Extract the (x, y) coordinate from the center of the cell holding the provided text.  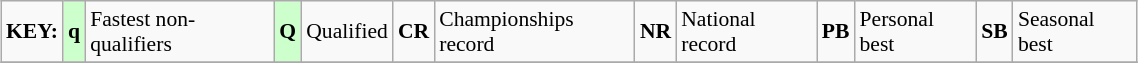
Personal best (916, 32)
PB (836, 32)
SB (994, 32)
Championships record (534, 32)
Q (288, 32)
Seasonal best (1075, 32)
Qualified (347, 32)
CR (414, 32)
NR (656, 32)
Fastest non-qualifiers (180, 32)
KEY: (32, 32)
q (74, 32)
National record (746, 32)
